Locate the cell with the specified text and output its (X, Y) center coordinate. 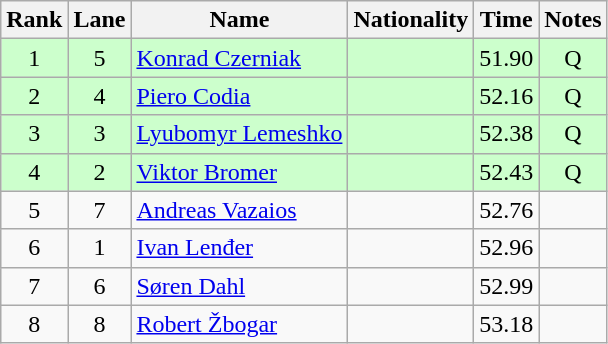
Lane (100, 20)
52.43 (506, 172)
Name (240, 20)
Piero Codia (240, 96)
52.38 (506, 134)
Rank (34, 20)
51.90 (506, 58)
Robert Žbogar (240, 324)
Viktor Bromer (240, 172)
Time (506, 20)
Notes (573, 20)
52.76 (506, 210)
52.96 (506, 248)
52.99 (506, 286)
Lyubomyr Lemeshko (240, 134)
Ivan Lenđer (240, 248)
53.18 (506, 324)
Søren Dahl (240, 286)
Konrad Czerniak (240, 58)
Nationality (411, 20)
52.16 (506, 96)
Andreas Vazaios (240, 210)
